Provide the [x, y] coordinate of the cell's center where the given text is located.  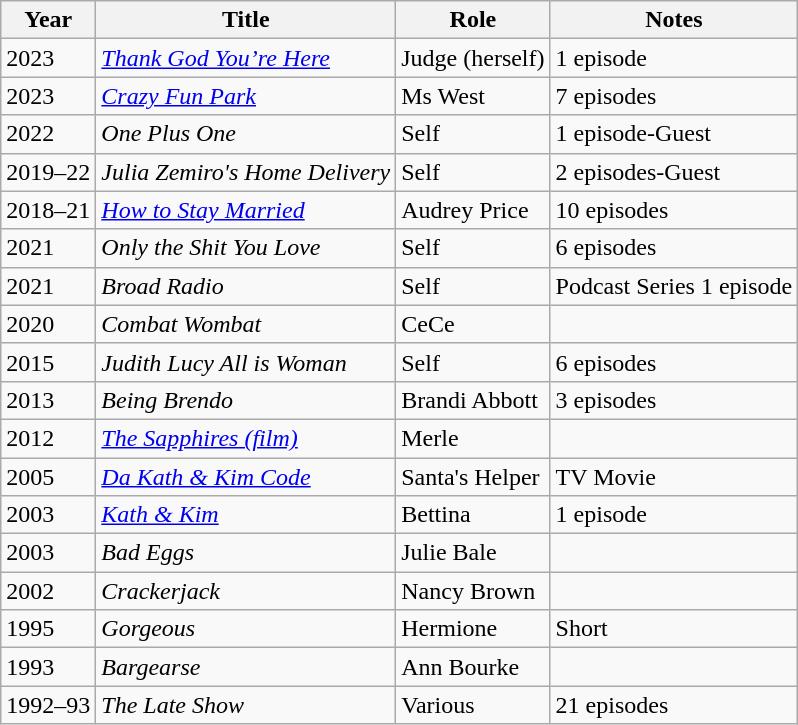
2005 [48, 477]
Bettina [473, 515]
2019–22 [48, 172]
Notes [674, 20]
21 episodes [674, 705]
Nancy Brown [473, 591]
Broad Radio [246, 286]
Role [473, 20]
1993 [48, 667]
2018–21 [48, 210]
1 episode-Guest [674, 134]
1992–93 [48, 705]
Santa's Helper [473, 477]
Judith Lucy All is Woman [246, 362]
3 episodes [674, 400]
CeCe [473, 324]
TV Movie [674, 477]
10 episodes [674, 210]
Brandi Abbott [473, 400]
One Plus One [246, 134]
Thank God You’re Here [246, 58]
Crackerjack [246, 591]
Ann Bourke [473, 667]
Julia Zemiro's Home Delivery [246, 172]
Bargearse [246, 667]
Ms West [473, 96]
Short [674, 629]
Only the Shit You Love [246, 248]
Julie Bale [473, 553]
Judge (herself) [473, 58]
2 episodes-Guest [674, 172]
2012 [48, 438]
Title [246, 20]
Hermione [473, 629]
Being Brendo [246, 400]
7 episodes [674, 96]
Bad Eggs [246, 553]
The Sapphires (film) [246, 438]
Podcast Series 1 episode [674, 286]
2020 [48, 324]
Kath & Kim [246, 515]
Audrey Price [473, 210]
1995 [48, 629]
2013 [48, 400]
Merle [473, 438]
Crazy Fun Park [246, 96]
2002 [48, 591]
Gorgeous [246, 629]
Combat Wombat [246, 324]
The Late Show [246, 705]
Various [473, 705]
2022 [48, 134]
How to Stay Married [246, 210]
Year [48, 20]
2015 [48, 362]
Da Kath & Kim Code [246, 477]
